Capture the cell that displays the provided text and extract its [x, y] central coordinate. 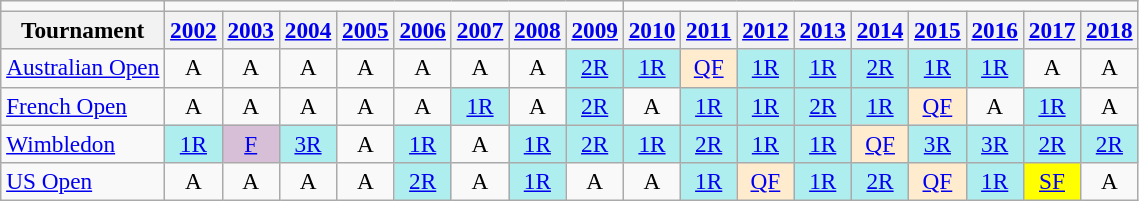
US Open [83, 181]
SF [1052, 181]
2015 [938, 30]
French Open [83, 106]
2007 [480, 30]
2006 [422, 30]
2011 [709, 30]
2010 [652, 30]
2008 [538, 30]
Wimbledon [83, 143]
F [250, 143]
2002 [194, 30]
Australian Open [83, 68]
2009 [594, 30]
2017 [1052, 30]
2005 [366, 30]
Tournament [83, 30]
2004 [308, 30]
2012 [766, 30]
2016 [994, 30]
2014 [880, 30]
2018 [1110, 30]
2003 [250, 30]
2013 [822, 30]
